Pinpoint the cell where the given text exists, returning its (X, Y) midpoint coordinate. 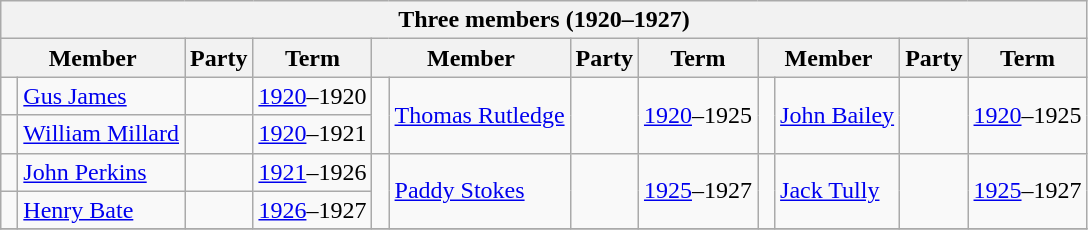
Henry Bate (102, 210)
Paddy Stokes (480, 191)
Thomas Rutledge (480, 115)
John Perkins (102, 172)
John Bailey (838, 115)
Gus James (102, 96)
1926–1927 (312, 210)
1921–1926 (312, 172)
William Millard (102, 134)
1920–1921 (312, 134)
1920–1920 (312, 96)
Three members (1920–1927) (544, 20)
Jack Tully (838, 191)
